Provide the [X, Y] coordinate of the cell's center where the given text is located.  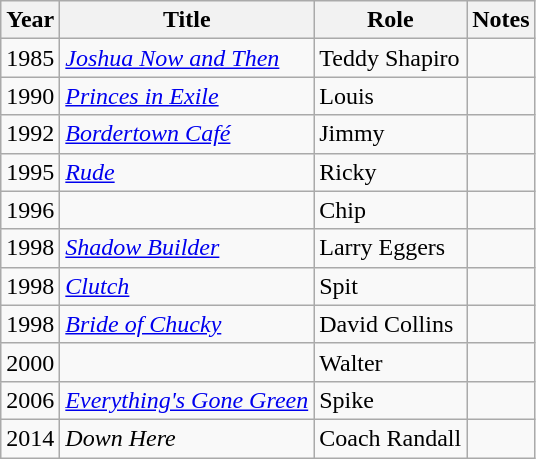
Title [187, 20]
Coach Randall [390, 438]
Chip [390, 210]
Joshua Now and Then [187, 58]
1996 [30, 210]
Louis [390, 96]
2000 [30, 362]
Spike [390, 400]
Larry Eggers [390, 248]
1990 [30, 96]
Jimmy [390, 134]
Role [390, 20]
Spit [390, 286]
Walter [390, 362]
1992 [30, 134]
Down Here [187, 438]
1995 [30, 172]
Ricky [390, 172]
Clutch [187, 286]
Year [30, 20]
Teddy Shapiro [390, 58]
David Collins [390, 324]
Bordertown Café [187, 134]
Princes in Exile [187, 96]
1985 [30, 58]
2006 [30, 400]
Bride of Chucky [187, 324]
Notes [501, 20]
Rude [187, 172]
Everything's Gone Green [187, 400]
Shadow Builder [187, 248]
2014 [30, 438]
